For the text-containing cell, return its midpoint in [X, Y] coordinate format. 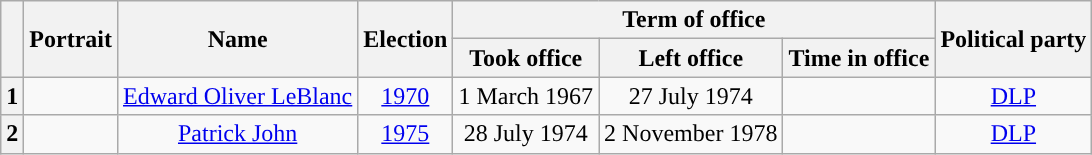
28 July 1974 [526, 134]
1975 [406, 134]
Election [406, 39]
Patrick John [237, 134]
Edward Oliver LeBlanc [237, 96]
Name [237, 39]
2 [12, 134]
Took office [526, 58]
1 March 1967 [526, 96]
Term of office [694, 20]
Portrait [71, 39]
1 [12, 96]
1970 [406, 96]
27 July 1974 [691, 96]
2 November 1978 [691, 134]
Political party [1014, 39]
Time in office [859, 58]
Left office [691, 58]
